Capture the cell that displays the provided text and extract its (x, y) central coordinate. 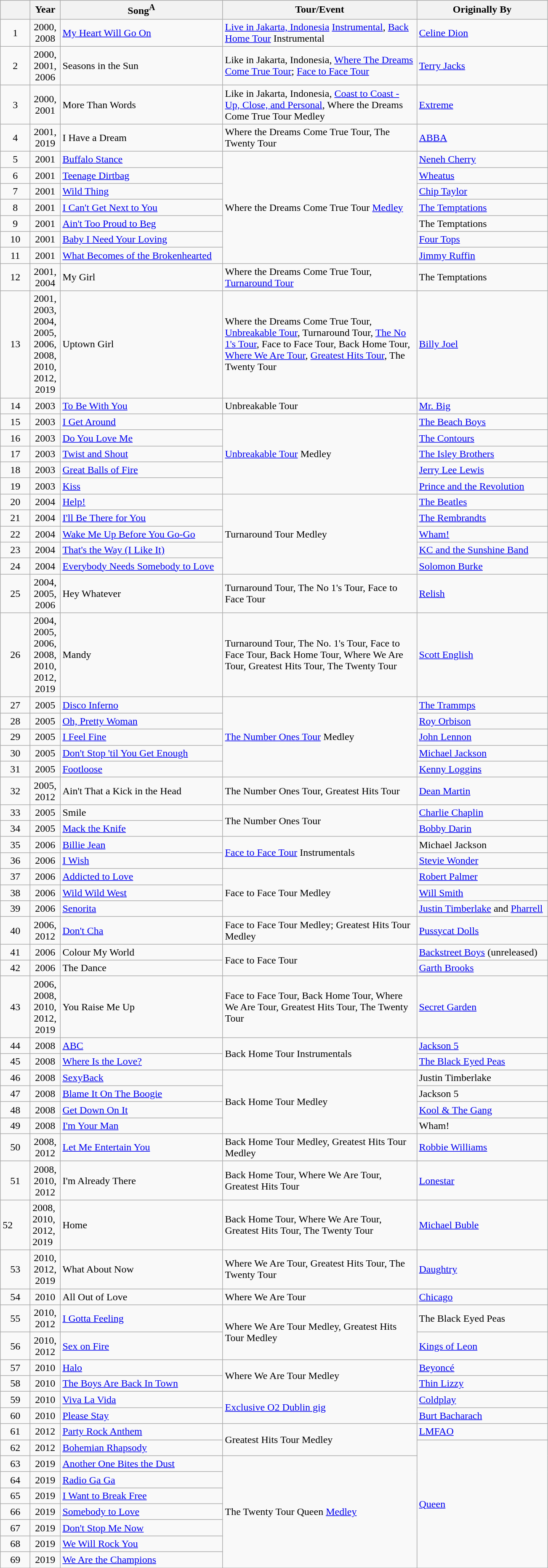
53 (15, 1270)
ABBA (482, 137)
54 (15, 1297)
Halo (141, 1368)
33 (15, 812)
34 (15, 828)
60 (15, 1416)
Ain't That a Kick in the Head (141, 791)
Back Home Tour Instrumentals (320, 1054)
Prince and the Revolution (482, 486)
67 (15, 1528)
Where We Are Tour (320, 1297)
That's the Way (I Like It) (141, 550)
30 (15, 753)
Exclusive O2 Dublin gig (320, 1408)
Where We Are Tour Medley (320, 1376)
Face to Face Tour (320, 960)
Buffalo Stance (141, 160)
2010, 2012, 2019 (45, 1270)
38 (15, 893)
Help! (141, 502)
47 (15, 1094)
55 (15, 1318)
Don't Cha (141, 930)
Please Stay (141, 1416)
39 (15, 909)
I Get Around (141, 422)
Stevie Wonder (482, 860)
6 (15, 176)
Solomon Burke (482, 566)
Roy Orbison (482, 721)
Where the Dreams Come True Tour, The Twenty Tour (320, 137)
Chip Taylor (482, 192)
23 (15, 550)
Wake Me Up Before You Go-Go (141, 534)
20 (15, 502)
56 (15, 1346)
2001, 2003, 2004, 2005, 2006, 2008, 2010, 2012, 2019 (45, 344)
My Heart Will Go On (141, 33)
68 (15, 1544)
Wild Wild West (141, 893)
41 (15, 952)
Where We Are Tour, Greatest Hits Tour, The Twenty Tour (320, 1270)
49 (15, 1126)
Relish (482, 594)
4 (15, 137)
All Out of Love (141, 1297)
Queen (482, 1504)
29 (15, 737)
Turnaround Tour Medley (320, 534)
7 (15, 192)
Footloose (141, 769)
You Raise Me Up (141, 1007)
The Dance (141, 968)
We Will Rock You (141, 1544)
I Wish (141, 860)
Turnaround Tour, The No 1's Tour, Face to Face Tour (320, 594)
What Becomes of the Brokenhearted (141, 256)
Hey Whatever (141, 594)
Greatest Hits Tour Medley (320, 1440)
Unbreakable Tour (320, 406)
Michael Buble (482, 1225)
Blame It On The Boogie (141, 1094)
46 (15, 1078)
59 (15, 1400)
Daughtry (482, 1270)
Jimmy Ruffin (482, 256)
The Trammps (482, 705)
22 (15, 534)
The Beatles (482, 502)
Senorita (141, 909)
Neneh Cherry (482, 160)
Mack the Knife (141, 828)
I Have a Dream (141, 137)
32 (15, 791)
Kiss (141, 486)
42 (15, 968)
Kings of Leon (482, 1346)
Unbreakable Tour Medley (320, 454)
The Isley Brothers (482, 454)
We Are the Champions (141, 1560)
35 (15, 844)
Ain't Too Proud to Beg (141, 224)
Home (141, 1225)
10 (15, 240)
2008, 2012 (45, 1147)
64 (15, 1480)
26 (15, 655)
Oh, Pretty Woman (141, 721)
John Lennon (482, 737)
69 (15, 1560)
Backstreet Boys (unreleased) (482, 952)
Back Home Tour Medley (320, 1102)
Beyoncé (482, 1368)
I'm Already There (141, 1180)
19 (15, 486)
Seasons in the Sun (141, 66)
62 (15, 1448)
The Rembrandts (482, 518)
Sex on Fire (141, 1346)
Will Smith (482, 893)
Justin Timberlake (482, 1078)
36 (15, 860)
Kool & The Gang (482, 1110)
2001, 2019 (45, 137)
To Be With You (141, 406)
SongA (141, 10)
14 (15, 406)
25 (15, 594)
Viva La Vida (141, 1400)
57 (15, 1368)
Secret Garden (482, 1007)
Bohemian Rhapsody (141, 1448)
I Gotta Feeling (141, 1318)
Disco Inferno (141, 705)
Robbie Williams (482, 1147)
12 (15, 277)
SexyBack (141, 1078)
65 (15, 1496)
Billie Jean (141, 844)
13 (15, 344)
ABC (141, 1046)
Smile (141, 812)
44 (15, 1046)
Colour My World (141, 952)
I'll Be There for You (141, 518)
21 (15, 518)
Face to Face Tour, Back Home Tour, Where We Are Tour, Greatest Hits Tour, The Twenty Tour (320, 1007)
2 (15, 66)
Radio Ga Ga (141, 1480)
24 (15, 566)
Thin Lizzy (482, 1384)
2006, 2008, 2010, 2012, 2019 (45, 1007)
18 (15, 470)
Robert Palmer (482, 877)
8 (15, 208)
11 (15, 256)
Uptown Girl (141, 344)
Wheatus (482, 176)
Tour/Event (320, 10)
51 (15, 1180)
The Number Ones Tour, Greatest Hits Tour (320, 791)
63 (15, 1464)
Get Down On It (141, 1110)
17 (15, 454)
Do You Love Me (141, 438)
27 (15, 705)
I Want to Break Free (141, 1496)
Great Balls of Fire (141, 470)
The Number Ones Tour Medley (320, 737)
2004, 2005, 2006 (45, 594)
31 (15, 769)
66 (15, 1512)
2000, 2001, 2006 (45, 66)
Jerry Lee Lewis (482, 470)
Twist and Shout (141, 454)
2001, 2004 (45, 277)
Teenage Dirtbag (141, 176)
Lonestar (482, 1180)
Like in Jakarta, Indonesia, Coast to Coast - Up, Close, and Personal, Where the Dreams Come True Tour Medley (320, 104)
Addicted to Love (141, 877)
2006, 2012 (45, 930)
KC and the Sunshine Band (482, 550)
2004, 2005, 2006, 2008, 2010, 2012, 2019 (45, 655)
Chicago (482, 1297)
My Girl (141, 277)
Don't Stop Me Now (141, 1528)
Originally By (482, 10)
Pussycat Dolls (482, 930)
50 (15, 1147)
15 (15, 422)
The Boys Are Back In Town (141, 1384)
1 (15, 33)
Live in Jakarta, Indonesia Instrumental, Back Home Tour Instrumental (320, 33)
Face to Face Tour Medley (320, 893)
Garth Brooks (482, 968)
Face to Face Tour Instrumentals (320, 852)
More Than Words (141, 104)
Bobby Darin (482, 828)
Celine Dion (482, 33)
37 (15, 877)
I Can't Get Next to You (141, 208)
Where Is the Love? (141, 1062)
The Contours (482, 438)
2008, 2010, 2012, 2019 (45, 1225)
2000, 2008 (45, 33)
Terry Jacks (482, 66)
Turnaround Tour, The No. 1's Tour, Face to Face Tour, Back Home Tour, Where We Are Tour, Greatest Hits Tour, The Twenty Tour (320, 655)
Four Tops (482, 240)
Party Rock Anthem (141, 1432)
Coldplay (482, 1400)
Like in Jakarta, Indonesia, Where The Dreams Come True Tour; Face to Face Tour (320, 66)
5 (15, 160)
Scott English (482, 655)
Billy Joel (482, 344)
48 (15, 1110)
I'm Your Man (141, 1126)
The Twenty Tour Queen Medley (320, 1512)
40 (15, 930)
Justin Timberlake and Pharrell (482, 909)
Wild Thing (141, 192)
Let Me Entertain You (141, 1147)
43 (15, 1007)
61 (15, 1432)
Everybody Needs Somebody to Love (141, 566)
Face to Face Tour Medley; Greatest Hits Tour Medley (320, 930)
9 (15, 224)
2000, 2001 (45, 104)
Year (45, 10)
Extreme (482, 104)
Back Home Tour Medley, Greatest Hits Tour Medley (320, 1147)
Somebody to Love (141, 1512)
Dean Martin (482, 791)
Baby I Need Your Loving (141, 240)
3 (15, 104)
Where the Dreams Come True Tour, Turnaround Tour (320, 277)
45 (15, 1062)
Mr. Big (482, 406)
Back Home Tour, Where We Are Tour, Greatest Hits Tour, The Twenty Tour (320, 1225)
16 (15, 438)
Kenny Loggins (482, 769)
Where We Are Tour Medley, Greatest Hits Tour Medley (320, 1332)
Back Home Tour, Where We Are Tour, Greatest Hits Tour (320, 1180)
Don't Stop 'til You Get Enough (141, 753)
Where the Dreams Come True Tour Medley (320, 208)
2008, 2010, 2012 (45, 1180)
2005, 2012 (45, 791)
Mandy (141, 655)
28 (15, 721)
Charlie Chaplin (482, 812)
58 (15, 1384)
What About Now (141, 1270)
I Feel Fine (141, 737)
The Beach Boys (482, 422)
52 (15, 1225)
Another One Bites the Dust (141, 1464)
The Number Ones Tour (320, 820)
LMFAO (482, 1432)
Burt Bacharach (482, 1416)
